Capture the cell that displays the provided text and extract its (X, Y) central coordinate. 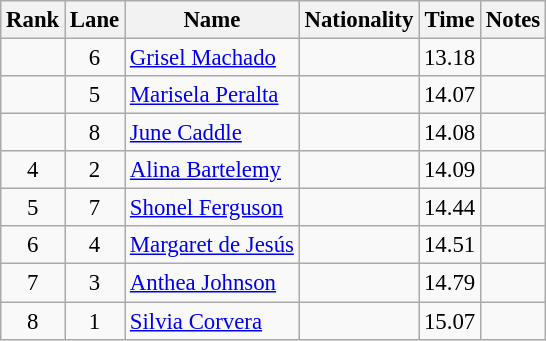
3 (95, 283)
Name (212, 20)
Grisel Machado (212, 58)
Silvia Corvera (212, 321)
14.51 (450, 245)
14.09 (450, 170)
14.07 (450, 95)
Rank (33, 20)
Notes (512, 20)
15.07 (450, 321)
13.18 (450, 58)
14.08 (450, 133)
Alina Bartelemy (212, 170)
Lane (95, 20)
Anthea Johnson (212, 283)
June Caddle (212, 133)
Shonel Ferguson (212, 208)
2 (95, 170)
Nationality (358, 20)
1 (95, 321)
14.79 (450, 283)
14.44 (450, 208)
Margaret de Jesús (212, 245)
Marisela Peralta (212, 95)
Time (450, 20)
